Scan for the cell matching the given text and deliver its (x, y) coordinate at center. 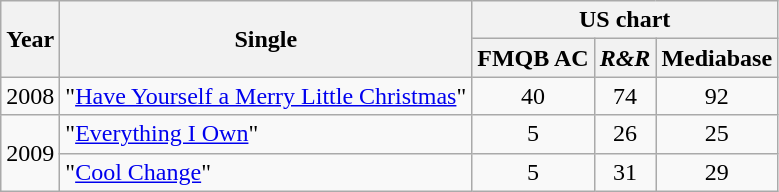
US chart (625, 20)
26 (625, 134)
"Cool Change" (266, 172)
R&R (625, 58)
Single (266, 39)
"Everything I Own" (266, 134)
25 (717, 134)
92 (717, 96)
31 (625, 172)
74 (625, 96)
2009 (30, 153)
Mediabase (717, 58)
29 (717, 172)
2008 (30, 96)
Year (30, 39)
FMQB AC (533, 58)
"Have Yourself a Merry Little Christmas" (266, 96)
40 (533, 96)
